Return the (x, y) coordinate for the center point of the cell that contains the specified text.  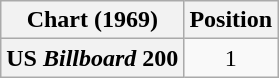
1 (231, 58)
Position (231, 20)
US Billboard 200 (92, 58)
Chart (1969) (92, 20)
